Return the [X, Y] coordinate for the center point of the cell that contains the specified text.  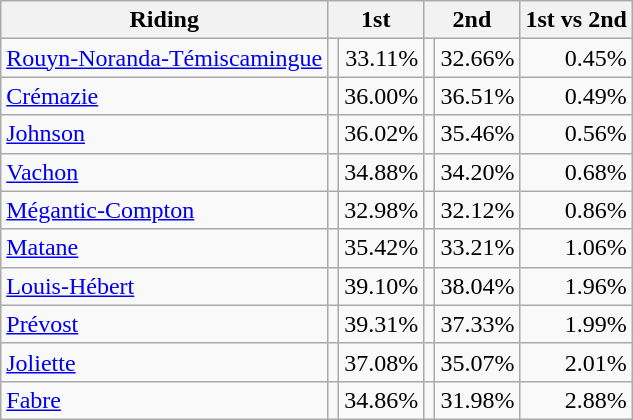
32.98% [382, 210]
39.10% [382, 286]
0.86% [576, 210]
0.45% [576, 58]
39.31% [382, 324]
1.96% [576, 286]
32.12% [478, 210]
36.02% [382, 134]
34.88% [382, 172]
37.08% [382, 362]
0.49% [576, 96]
Louis-Hébert [164, 286]
0.56% [576, 134]
36.00% [382, 96]
32.66% [478, 58]
35.46% [478, 134]
Joliette [164, 362]
1.99% [576, 324]
35.07% [478, 362]
2nd [472, 20]
2.01% [576, 362]
Riding [164, 20]
1st [376, 20]
34.86% [382, 400]
1.06% [576, 248]
Matane [164, 248]
2.88% [576, 400]
Johnson [164, 134]
0.68% [576, 172]
35.42% [382, 248]
Fabre [164, 400]
Rouyn-Noranda-Témiscamingue [164, 58]
34.20% [478, 172]
Prévost [164, 324]
36.51% [478, 96]
38.04% [478, 286]
Mégantic-Compton [164, 210]
33.11% [382, 58]
1st vs 2nd [576, 20]
Vachon [164, 172]
33.21% [478, 248]
31.98% [478, 400]
37.33% [478, 324]
Crémazie [164, 96]
